Search for the cell housing the specified text and yield its [x, y] center coordinate. 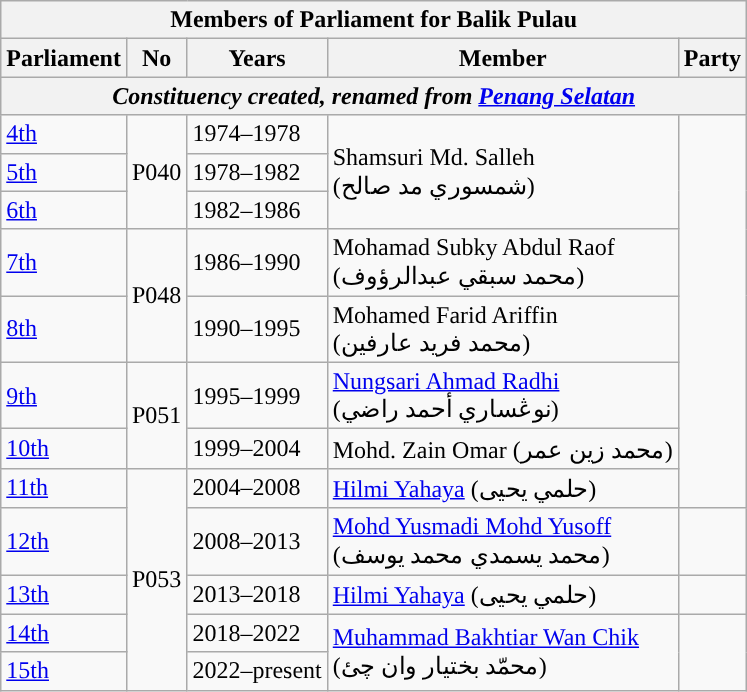
Party [712, 58]
6th [64, 210]
14th [64, 633]
Mohd. Zain Omar (محمد زين عمر) [502, 449]
9th [64, 396]
7th [64, 262]
Years [257, 58]
P040 [156, 172]
4th [64, 134]
2018–2022 [257, 633]
15th [64, 671]
1978–1982 [257, 172]
No [156, 58]
1982–1986 [257, 210]
Mohamad Subky Abdul Raof (محمد سبقي عبدالرؤوف) [502, 262]
8th [64, 330]
P048 [156, 296]
2008–2013 [257, 542]
1995–1999 [257, 396]
12th [64, 542]
2004–2008 [257, 488]
1974–1978 [257, 134]
1990–1995 [257, 330]
5th [64, 172]
13th [64, 594]
Parliament [64, 58]
Shamsuri Md. Salleh (شمسوري مد صالح) [502, 172]
1999–2004 [257, 449]
P051 [156, 415]
Nungsari Ahmad Radhi(نوڠساري أحمد راضي) [502, 396]
Mohd Yusmadi Mohd Yusoff (محمد يسمدي محمد يوسف) [502, 542]
2022–present [257, 671]
10th [64, 449]
Mohamed Farid Ariffin (محمد فريد عارفين) [502, 330]
2013–2018 [257, 594]
11th [64, 488]
1986–1990 [257, 262]
Member [502, 58]
Members of Parliament for Balik Pulau [374, 20]
Constituency created, renamed from Penang Selatan [374, 96]
Muhammad Bakhtiar Wan Chik (محمّد بختيار وان چئ) [502, 652]
P053 [156, 579]
